Extract the (x, y) coordinate from the center of the cell holding the provided text.  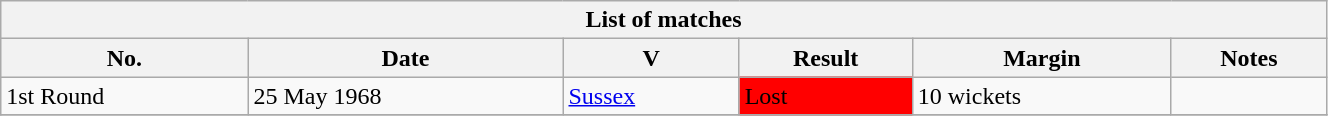
25 May 1968 (406, 96)
1st Round (124, 96)
10 wickets (1042, 96)
Result (826, 58)
No. (124, 58)
Notes (1248, 58)
V (651, 58)
Sussex (651, 96)
Lost (826, 96)
Date (406, 58)
Margin (1042, 58)
List of matches (664, 20)
